Return (x, y) of the center of cell containing provided text 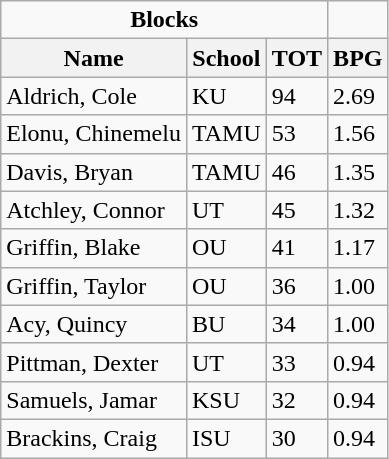
1.56 (358, 134)
ISU (226, 438)
Pittman, Dexter (94, 362)
Davis, Bryan (94, 172)
32 (296, 400)
33 (296, 362)
1.35 (358, 172)
Blocks (164, 20)
Acy, Quincy (94, 324)
Griffin, Blake (94, 248)
2.69 (358, 96)
Brackins, Craig (94, 438)
30 (296, 438)
36 (296, 286)
KSU (226, 400)
Samuels, Jamar (94, 400)
34 (296, 324)
Aldrich, Cole (94, 96)
BU (226, 324)
Name (94, 58)
School (226, 58)
46 (296, 172)
Griffin, Taylor (94, 286)
45 (296, 210)
TOT (296, 58)
BPG (358, 58)
53 (296, 134)
Elonu, Chinemelu (94, 134)
1.17 (358, 248)
41 (296, 248)
1.32 (358, 210)
Atchley, Connor (94, 210)
KU (226, 96)
94 (296, 96)
